Find where the given text appears and provide that cell's center as (X, Y) coordinate. 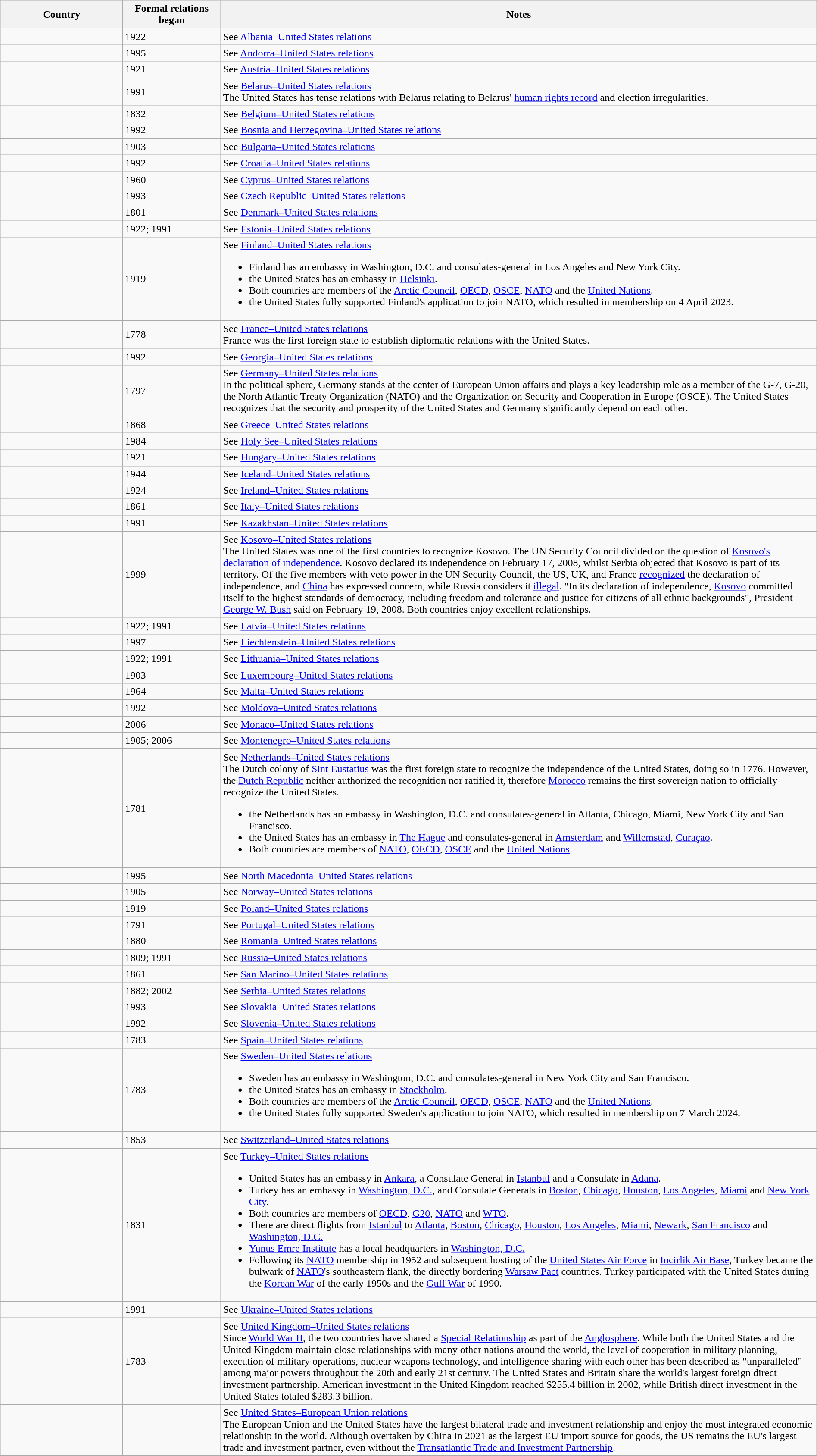
See Latvia–United States relations (519, 626)
See San Marino–United States relations (519, 974)
See Belgium–United States relations (519, 114)
See Albania–United States relations (519, 37)
1832 (172, 114)
See Denmark–United States relations (519, 212)
1781 (172, 808)
See Portugal–United States relations (519, 925)
See Romania–United States relations (519, 941)
1997 (172, 642)
See Hungary–United States relations (519, 457)
See Luxembourg–United States relations (519, 675)
See Serbia–United States relations (519, 990)
See Monaco–United States relations (519, 724)
1882; 2002 (172, 990)
See Norway–United States relations (519, 892)
See Estonia–United States relations (519, 229)
1905 (172, 892)
Formal relations began (172, 15)
1984 (172, 441)
1922 (172, 37)
See Slovakia–United States relations (519, 1007)
1791 (172, 925)
1809; 1991 (172, 958)
See Ireland–United States relations (519, 490)
See Andorra–United States relations (519, 53)
2006 (172, 724)
See Switzerland–United States relations (519, 1140)
See Spain–United States relations (519, 1040)
See North Macedonia–United States relations (519, 876)
1924 (172, 490)
See Czech Republic–United States relations (519, 196)
See Malta–United States relations (519, 692)
See Georgia–United States relations (519, 357)
See Cyprus–United States relations (519, 179)
1944 (172, 474)
See France–United States relations France was the first foreign state to establish diplomatic relations with the United States. (519, 335)
See Montenegro–United States relations (519, 741)
1801 (172, 212)
See Ukraine–United States relations (519, 1310)
See Bosnia and Herzegovina–United States relations (519, 130)
See Greece–United States relations (519, 425)
1964 (172, 692)
1960 (172, 179)
See Kazakhstan–United States relations (519, 523)
See Russia–United States relations (519, 958)
1868 (172, 425)
1853 (172, 1140)
See Croatia–United States relations (519, 163)
Country (62, 15)
1831 (172, 1225)
See Italy–United States relations (519, 507)
1778 (172, 335)
See Poland–United States relations (519, 908)
See Liechtenstein–United States relations (519, 642)
See Holy See–United States relations (519, 441)
See Lithuania–United States relations (519, 658)
See Austria–United States relations (519, 69)
See Bulgaria–United States relations (519, 147)
1797 (172, 391)
Notes (519, 15)
See Moldova–United States relations (519, 708)
See Iceland–United States relations (519, 474)
1880 (172, 941)
1905; 2006 (172, 741)
See Slovenia–United States relations (519, 1023)
1999 (172, 574)
